Scan for the cell matching the given text and deliver its (X, Y) coordinate at center. 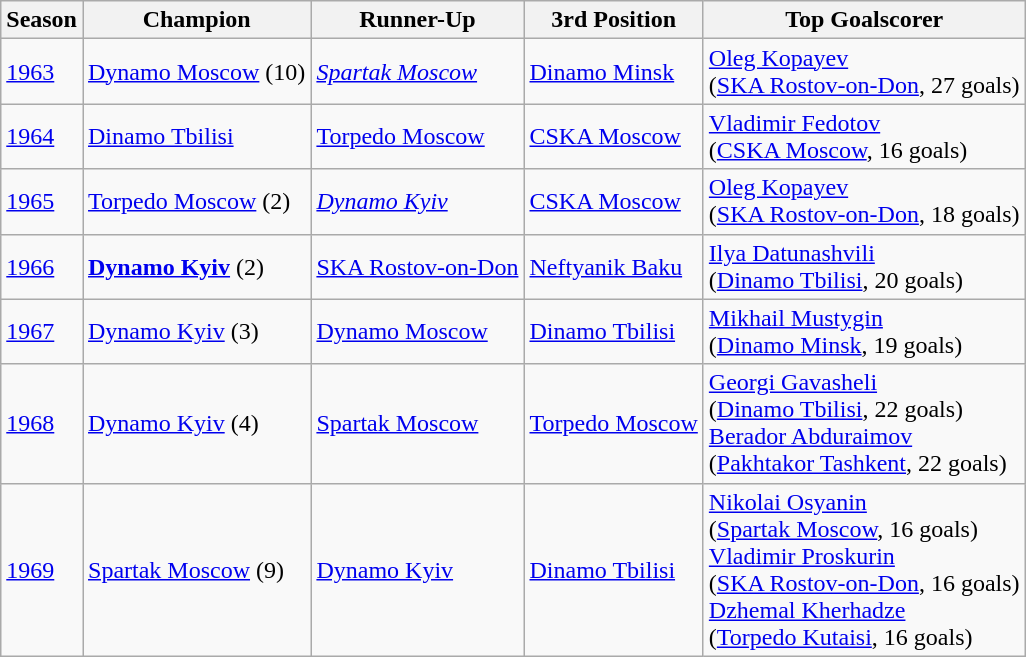
Nikolai Osyanin(Spartak Moscow, 16 goals)Vladimir Proskurin(SKA Rostov-on-Don, 16 goals)Dzhemal Kherhadze(Torpedo Kutaisi, 16 goals) (864, 570)
Mikhail Mustygin(Dinamo Minsk, 19 goals) (864, 332)
SKA Rostov-on-Don (418, 266)
Neftyanik Baku (614, 266)
1966 (42, 266)
Champion (196, 20)
3rd Position (614, 20)
Torpedo Moscow (2) (196, 202)
1968 (42, 424)
Ilya Datunashvili(Dinamo Tbilisi, 20 goals) (864, 266)
Dynamo Kyiv (4) (196, 424)
Runner-Up (418, 20)
Dynamo Moscow (418, 332)
Dynamo Kyiv (2) (196, 266)
Oleg Kopayev(SKA Rostov-on-Don, 18 goals) (864, 202)
Spartak Moscow (9) (196, 570)
Georgi Gavasheli(Dinamo Tbilisi, 22 goals)Berador Abduraimov(Pakhtakor Tashkent, 22 goals) (864, 424)
Dinamo Minsk (614, 72)
1965 (42, 202)
Season (42, 20)
Oleg Kopayev(SKA Rostov-on-Don, 27 goals) (864, 72)
1963 (42, 72)
1964 (42, 136)
1969 (42, 570)
Dynamo Moscow (10) (196, 72)
Dynamo Kyiv (3) (196, 332)
1967 (42, 332)
Top Goalscorer (864, 20)
Vladimir Fedotov(CSKA Moscow, 16 goals) (864, 136)
